Capture the cell that displays the provided text and extract its (x, y) central coordinate. 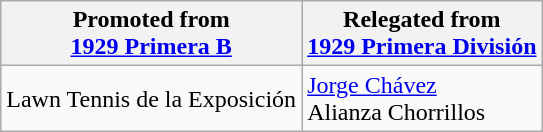
Lawn Tennis de la Exposición (152, 98)
Promoted from1929 Primera B (152, 34)
Relegated from1929 Primera División (422, 34)
Jorge Chávez Alianza Chorrillos (422, 98)
